Return the (x, y) coordinate for the center point of the cell that contains the specified text.  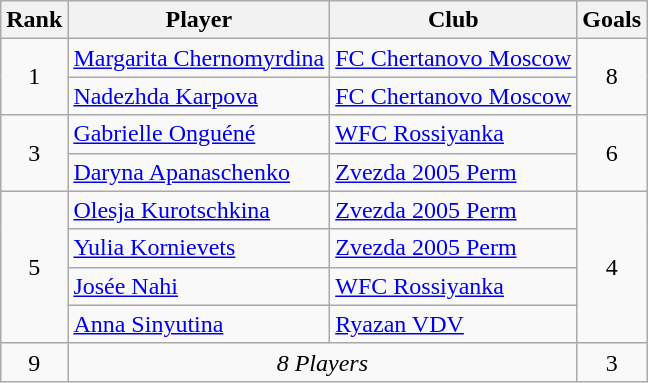
4 (612, 267)
Gabrielle Onguéné (199, 134)
5 (34, 267)
Ryazan VDV (454, 324)
9 (34, 362)
1 (34, 77)
Anna Sinyutina (199, 324)
Yulia Kornievets (199, 248)
6 (612, 153)
Player (199, 20)
Goals (612, 20)
8 Players (322, 362)
Olesja Kurotschkina (199, 210)
8 (612, 77)
Nadezhda Karpova (199, 96)
Margarita Chernomyrdina (199, 58)
Rank (34, 20)
Club (454, 20)
Josée Nahi (199, 286)
Daryna Apanaschenko (199, 172)
